For the text-containing cell, return its midpoint in [x, y] coordinate format. 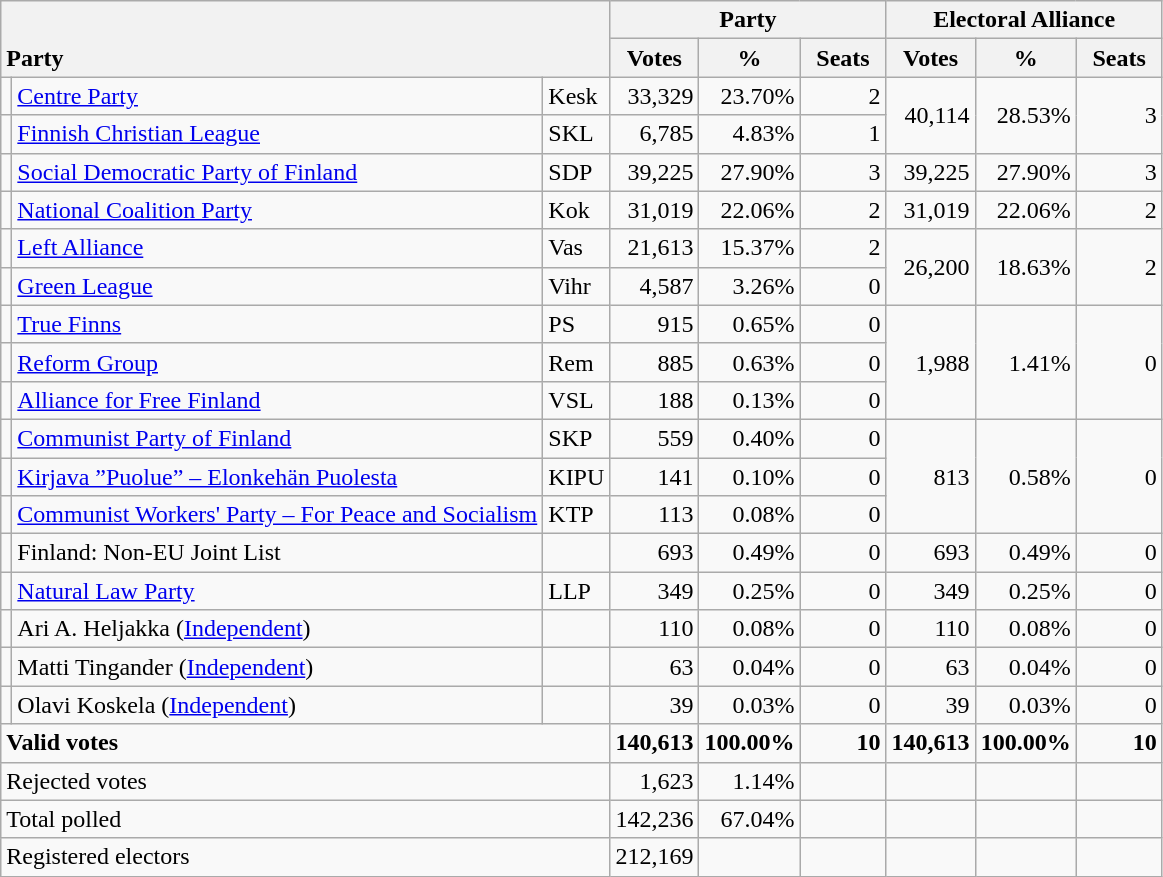
3.26% [750, 286]
SDP [576, 172]
113 [654, 515]
33,329 [654, 96]
559 [654, 438]
18.63% [1026, 267]
Social Democratic Party of Finland [278, 172]
0.65% [750, 324]
VSL [576, 400]
Vihr [576, 286]
Olavi Koskela (Independent) [278, 705]
SKL [576, 134]
813 [930, 476]
1.41% [1026, 362]
Electoral Alliance [1024, 20]
Left Alliance [278, 248]
Kirjava ”Puolue” – Elonkehän Puolesta [278, 477]
0.40% [750, 438]
Rejected votes [306, 781]
Green League [278, 286]
Rem [576, 362]
SKP [576, 438]
KIPU [576, 477]
Registered electors [306, 857]
6,785 [654, 134]
4,587 [654, 286]
LLP [576, 591]
15.37% [750, 248]
Matti Tingander (Independent) [278, 667]
0.13% [750, 400]
188 [654, 400]
National Coalition Party [278, 210]
1,623 [654, 781]
Natural Law Party [278, 591]
4.83% [750, 134]
1,988 [930, 362]
1 [843, 134]
21,613 [654, 248]
23.70% [750, 96]
1.14% [750, 781]
915 [654, 324]
Finnish Christian League [278, 134]
141 [654, 477]
Communist Party of Finland [278, 438]
PS [576, 324]
Ari A. Heljakka (Independent) [278, 629]
True Finns [278, 324]
Finland: Non-EU Joint List [278, 553]
Communist Workers' Party – For Peace and Socialism [278, 515]
Reform Group [278, 362]
Valid votes [306, 743]
0.63% [750, 362]
885 [654, 362]
26,200 [930, 267]
28.53% [1026, 115]
212,169 [654, 857]
Kesk [576, 96]
142,236 [654, 819]
Vas [576, 248]
Kok [576, 210]
Total polled [306, 819]
Alliance for Free Finland [278, 400]
0.10% [750, 477]
0.58% [1026, 476]
Centre Party [278, 96]
KTP [576, 515]
40,114 [930, 115]
67.04% [750, 819]
